Extract the [x, y] coordinate from the center of the cell holding the provided text.  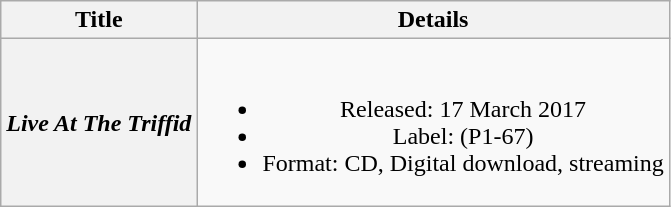
Title [99, 20]
Details [433, 20]
Released: 17 March 2017Label: (P1-67)Format: CD, Digital download, streaming [433, 122]
Live At The Triffid [99, 122]
